Output the (X, Y) coordinate of the center of the cell containing the given text.  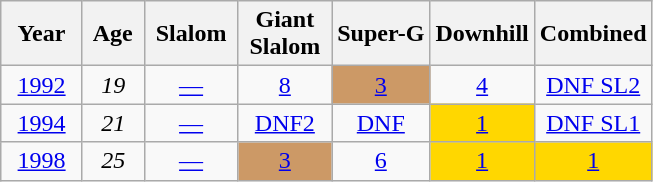
1992 (42, 85)
Giant Slalom (285, 34)
Downhill (482, 34)
Age (113, 34)
DNF SL2 (593, 85)
DNF SL1 (593, 123)
DNF2 (285, 123)
6 (381, 161)
21 (113, 123)
DNF (381, 123)
Slalom (191, 34)
1998 (42, 161)
8 (285, 85)
1994 (42, 123)
Combined (593, 34)
Year (42, 34)
4 (482, 85)
19 (113, 85)
Super-G (381, 34)
25 (113, 161)
